Extract the [x, y] coordinate from the center of the cell holding the provided text.  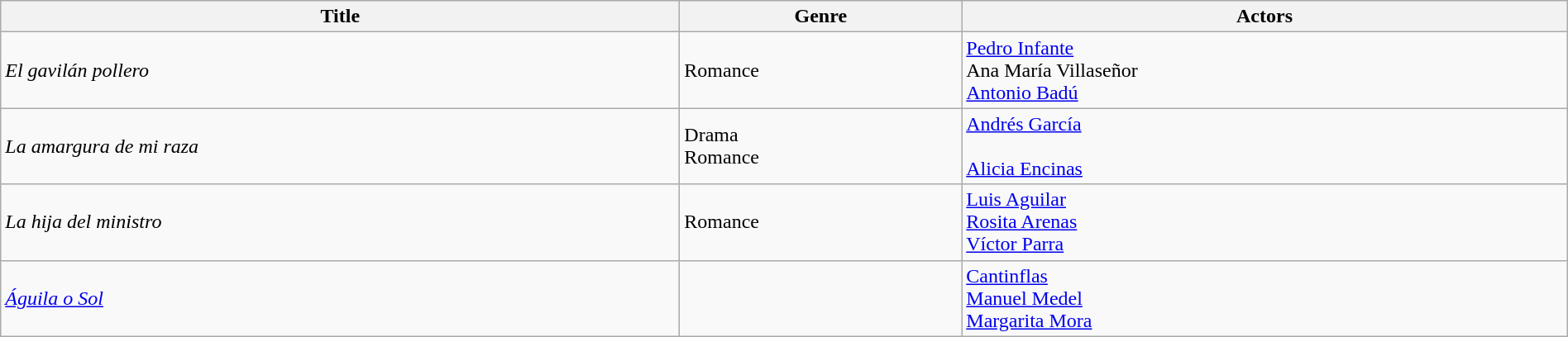
La hija del ministro [341, 222]
Luis AguilarRosita ArenasVíctor Parra [1264, 222]
El gavilán pollero [341, 70]
Title [341, 17]
Águila o Sol [341, 298]
Andrés GarcíaAlicia Encinas [1264, 146]
La amargura de mi raza [341, 146]
Genre [820, 17]
CantinflasManuel MedelMargarita Mora [1264, 298]
Pedro InfanteAna María VillaseñorAntonio Badú [1264, 70]
Actors [1264, 17]
DramaRomance [820, 146]
